Pinpoint the cell where the given text exists, returning its [x, y] midpoint coordinate. 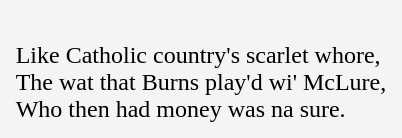
Like Catholic country's scarlet whore, The wat that Burns play'd wi' McLure, Who then had money was na sure. [202, 69]
